Determine the [x, y] coordinate at the center of the cell enclosing the given text.  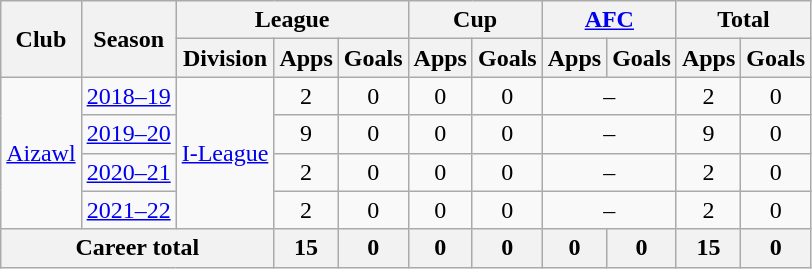
Career total [138, 248]
Aizawl [41, 153]
Total [743, 20]
Club [41, 39]
AFC [609, 20]
2020–21 [128, 172]
League [292, 20]
2021–22 [128, 210]
2019–20 [128, 134]
I-League [225, 153]
Season [128, 39]
Cup [475, 20]
Division [225, 58]
2018–19 [128, 96]
